Provide the [x, y] coordinate of the cell's center where the given text is located.  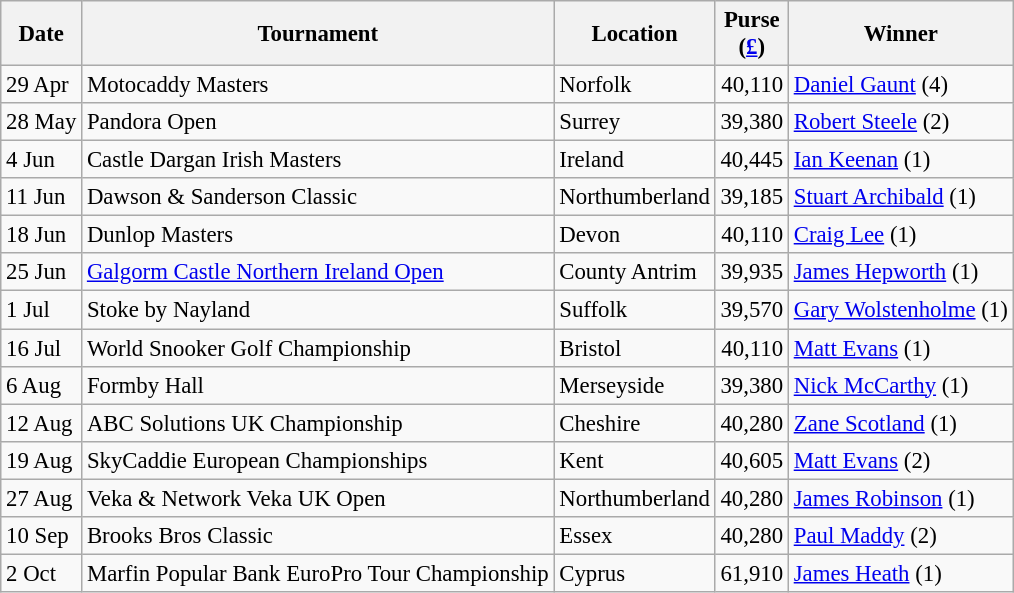
28 May [42, 122]
61,910 [752, 573]
Craig Lee (1) [900, 235]
40,605 [752, 460]
Stuart Archibald (1) [900, 197]
Essex [634, 536]
12 Aug [42, 423]
James Robinson (1) [900, 498]
27 Aug [42, 498]
SkyCaddie European Championships [318, 460]
29 Apr [42, 85]
Formby Hall [318, 385]
25 Jun [42, 273]
6 Aug [42, 385]
18 Jun [42, 235]
39,185 [752, 197]
Dunlop Masters [318, 235]
2 Oct [42, 573]
Ian Keenan (1) [900, 160]
39,570 [752, 310]
Veka & Network Veka UK Open [318, 498]
Suffolk [634, 310]
Motocaddy Masters [318, 85]
Kent [634, 460]
Purse(£) [752, 34]
Bristol [634, 348]
Paul Maddy (2) [900, 536]
Galgorm Castle Northern Ireland Open [318, 273]
James Heath (1) [900, 573]
ABC Solutions UK Championship [318, 423]
Dawson & Sanderson Classic [318, 197]
40,445 [752, 160]
39,935 [752, 273]
Norfolk [634, 85]
16 Jul [42, 348]
Brooks Bros Classic [318, 536]
World Snooker Golf Championship [318, 348]
Ireland [634, 160]
11 Jun [42, 197]
Merseyside [634, 385]
Matt Evans (2) [900, 460]
Cyprus [634, 573]
James Hepworth (1) [900, 273]
Zane Scotland (1) [900, 423]
Robert Steele (2) [900, 122]
Stoke by Nayland [318, 310]
Marfin Popular Bank EuroPro Tour Championship [318, 573]
Castle Dargan Irish Masters [318, 160]
Devon [634, 235]
1 Jul [42, 310]
Tournament [318, 34]
Nick McCarthy (1) [900, 385]
Date [42, 34]
Gary Wolstenholme (1) [900, 310]
County Antrim [634, 273]
Winner [900, 34]
Cheshire [634, 423]
Daniel Gaunt (4) [900, 85]
Matt Evans (1) [900, 348]
Location [634, 34]
4 Jun [42, 160]
Pandora Open [318, 122]
10 Sep [42, 536]
19 Aug [42, 460]
Surrey [634, 122]
